Search for the cell housing the specified text and yield its [x, y] center coordinate. 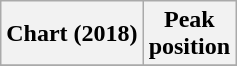
Chart (2018) [72, 34]
Peakposition [189, 34]
